Pinpoint the cell where the given text exists, returning its [X, Y] midpoint coordinate. 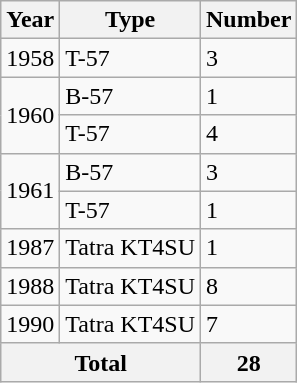
Type [130, 20]
1958 [30, 58]
28 [249, 362]
8 [249, 286]
Total [101, 362]
4 [249, 134]
7 [249, 324]
1990 [30, 324]
Number [249, 20]
1961 [30, 191]
Year [30, 20]
1987 [30, 248]
1988 [30, 286]
1960 [30, 115]
